For the text-containing cell, return its midpoint in [x, y] coordinate format. 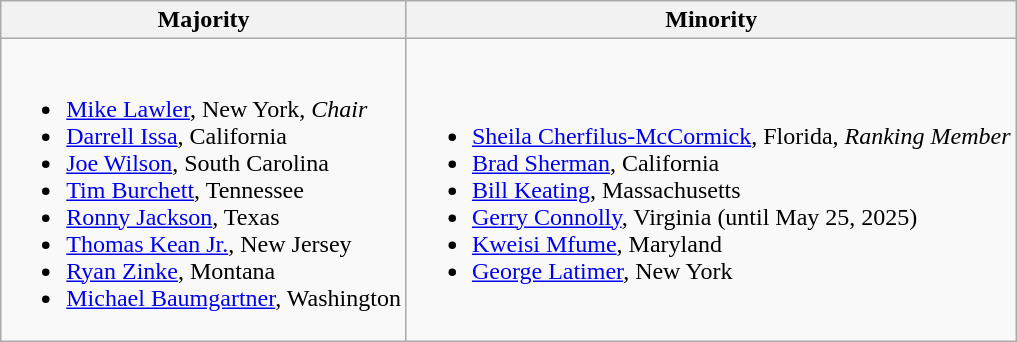
Majority [204, 20]
Minority [711, 20]
